Identify which cell holds the provided text, then report its [X, Y] central coordinate. 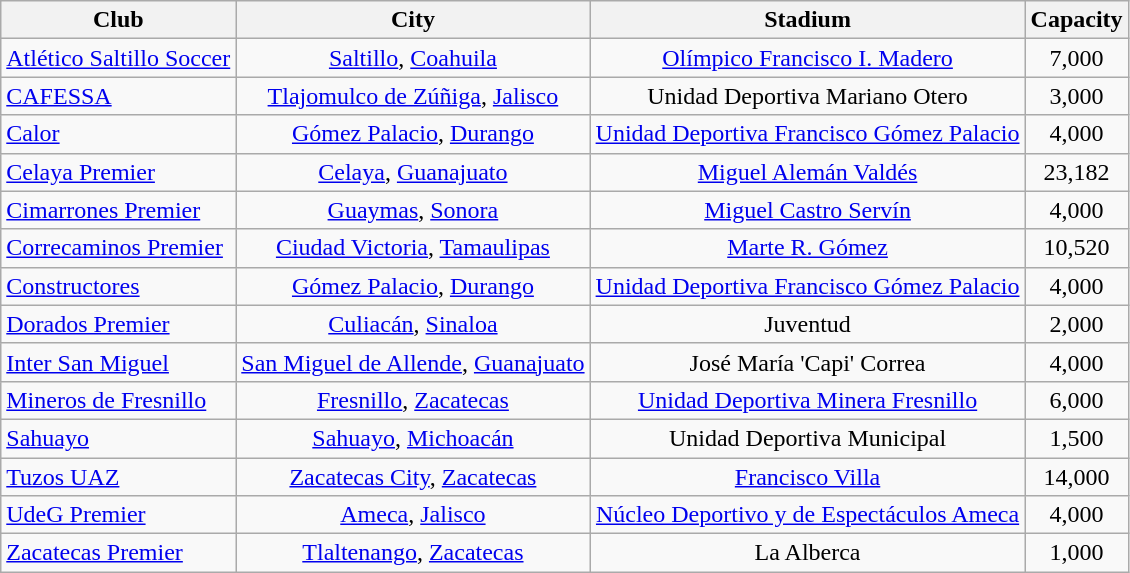
6,000 [1076, 400]
UdeG Premier [118, 515]
Olímpico Francisco I. Madero [808, 58]
Cimarrones Premier [118, 210]
City [413, 20]
La Alberca [808, 553]
Miguel Alemán Valdés [808, 172]
Tlajomulco de Zúñiga, Jalisco [413, 96]
Sahuayo, Michoacán [413, 438]
Sahuayo [118, 438]
Atlético Saltillo Soccer [118, 58]
1,500 [1076, 438]
Club [118, 20]
7,000 [1076, 58]
Tlaltenango, Zacatecas [413, 553]
Miguel Castro Servín [808, 210]
Culiacán, Sinaloa [413, 324]
Unidad Deportiva Mariano Otero [808, 96]
Dorados Premier [118, 324]
Constructores [118, 286]
2,000 [1076, 324]
Calor [118, 134]
10,520 [1076, 248]
Celaya, Guanajuato [413, 172]
CAFESSA [118, 96]
Tuzos UAZ [118, 477]
Juventud [808, 324]
Ciudad Victoria, Tamaulipas [413, 248]
1,000 [1076, 553]
Mineros de Fresnillo [118, 400]
Stadium [808, 20]
Zacatecas City, Zacatecas [413, 477]
Marte R. Gómez [808, 248]
Unidad Deportiva Minera Fresnillo [808, 400]
23,182 [1076, 172]
Saltillo, Coahuila [413, 58]
San Miguel de Allende, Guanajuato [413, 362]
Ameca, Jalisco [413, 515]
Fresnillo, Zacatecas [413, 400]
Correcaminos Premier [118, 248]
Unidad Deportiva Municipal [808, 438]
Guaymas, Sonora [413, 210]
3,000 [1076, 96]
Celaya Premier [118, 172]
14,000 [1076, 477]
Inter San Miguel [118, 362]
José María 'Capi' Correa [808, 362]
Capacity [1076, 20]
Núcleo Deportivo y de Espectáculos Ameca [808, 515]
Francisco Villa [808, 477]
Zacatecas Premier [118, 553]
